Output the [X, Y] coordinate of the center of the cell containing the given text.  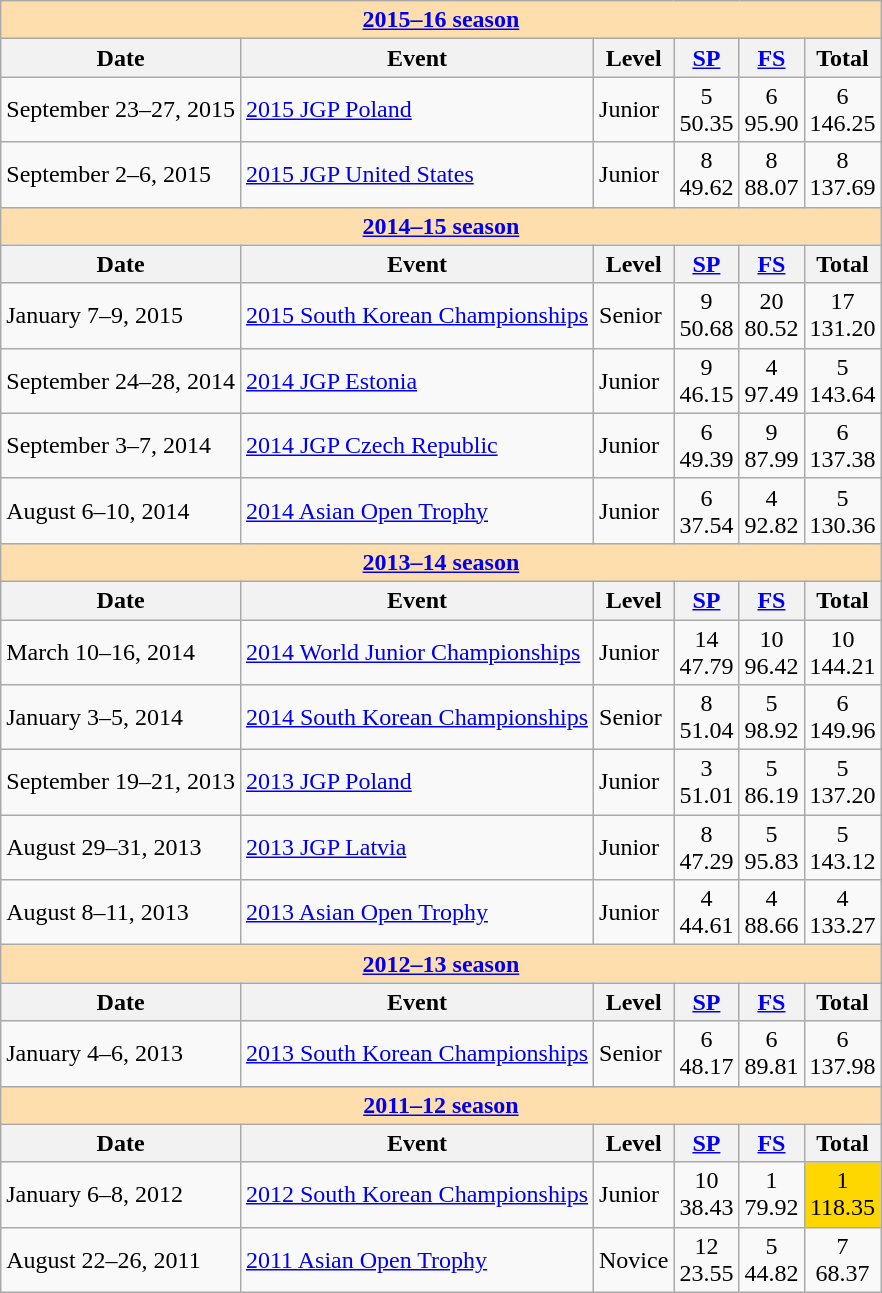
8 51.04 [706, 718]
2014 JGP Czech Republic [416, 446]
8 47.29 [706, 848]
1 118.35 [842, 1194]
6 137.38 [842, 446]
5 130.36 [842, 510]
2013 Asian Open Trophy [416, 912]
2015 JGP Poland [416, 110]
September 19–21, 2013 [121, 782]
2013 JGP Poland [416, 782]
2015 South Korean Championships [416, 316]
August 22–26, 2011 [121, 1260]
2012–13 season [441, 964]
7 68.37 [842, 1260]
12 23.55 [706, 1260]
2014 South Korean Championships [416, 718]
5 98.92 [772, 718]
5 50.35 [706, 110]
2013 South Korean Championships [416, 1054]
1 79.92 [772, 1194]
6 49.39 [706, 446]
2012 South Korean Championships [416, 1194]
4 92.82 [772, 510]
September 23–27, 2015 [121, 110]
4 44.61 [706, 912]
January 7–9, 2015 [121, 316]
September 24–28, 2014 [121, 380]
20 80.52 [772, 316]
10 96.42 [772, 652]
4 88.66 [772, 912]
6 146.25 [842, 110]
March 10–16, 2014 [121, 652]
5 95.83 [772, 848]
August 6–10, 2014 [121, 510]
5 44.82 [772, 1260]
6 89.81 [772, 1054]
5 143.64 [842, 380]
Novice [634, 1260]
6 48.17 [706, 1054]
3 51.01 [706, 782]
August 29–31, 2013 [121, 848]
9 87.99 [772, 446]
9 46.15 [706, 380]
2014 World Junior Championships [416, 652]
4 133.27 [842, 912]
2011–12 season [441, 1105]
10 38.43 [706, 1194]
8 137.69 [842, 174]
4 97.49 [772, 380]
14 47.79 [706, 652]
6 95.90 [772, 110]
2013–14 season [441, 562]
6 149.96 [842, 718]
10 144.21 [842, 652]
8 88.07 [772, 174]
September 2–6, 2015 [121, 174]
2015–16 season [441, 20]
9 50.68 [706, 316]
6 37.54 [706, 510]
January 3–5, 2014 [121, 718]
8 49.62 [706, 174]
2015 JGP United States [416, 174]
January 6–8, 2012 [121, 1194]
5 86.19 [772, 782]
2014 JGP Estonia [416, 380]
6 137.98 [842, 1054]
17 131.20 [842, 316]
January 4–6, 2013 [121, 1054]
2014 Asian Open Trophy [416, 510]
August 8–11, 2013 [121, 912]
2014–15 season [441, 226]
5 137.20 [842, 782]
September 3–7, 2014 [121, 446]
2011 Asian Open Trophy [416, 1260]
5 143.12 [842, 848]
2013 JGP Latvia [416, 848]
